Provide the [X, Y] coordinate of the cell's center where the given text is located.  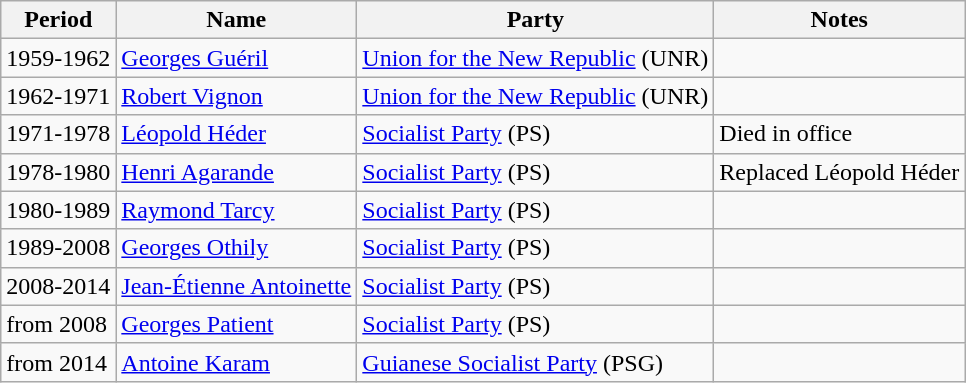
Party [536, 20]
Period [58, 20]
1980-1989 [58, 210]
Jean-Étienne Antoinette [236, 286]
Raymond Tarcy [236, 210]
1978-1980 [58, 172]
Georges Guéril [236, 58]
Died in office [840, 134]
Guianese Socialist Party (PSG) [536, 362]
Robert Vignon [236, 96]
from 2014 [58, 362]
Georges Patient [236, 324]
Henri Agarande [236, 172]
Replaced Léopold Héder [840, 172]
1959-1962 [58, 58]
Name [236, 20]
Léopold Héder [236, 134]
1962-1971 [58, 96]
Antoine Karam [236, 362]
1971-1978 [58, 134]
from 2008 [58, 324]
2008-2014 [58, 286]
Notes [840, 20]
Georges Othily [236, 248]
1989-2008 [58, 248]
